Find where the given text appears and provide that cell's center as (x, y) coordinate. 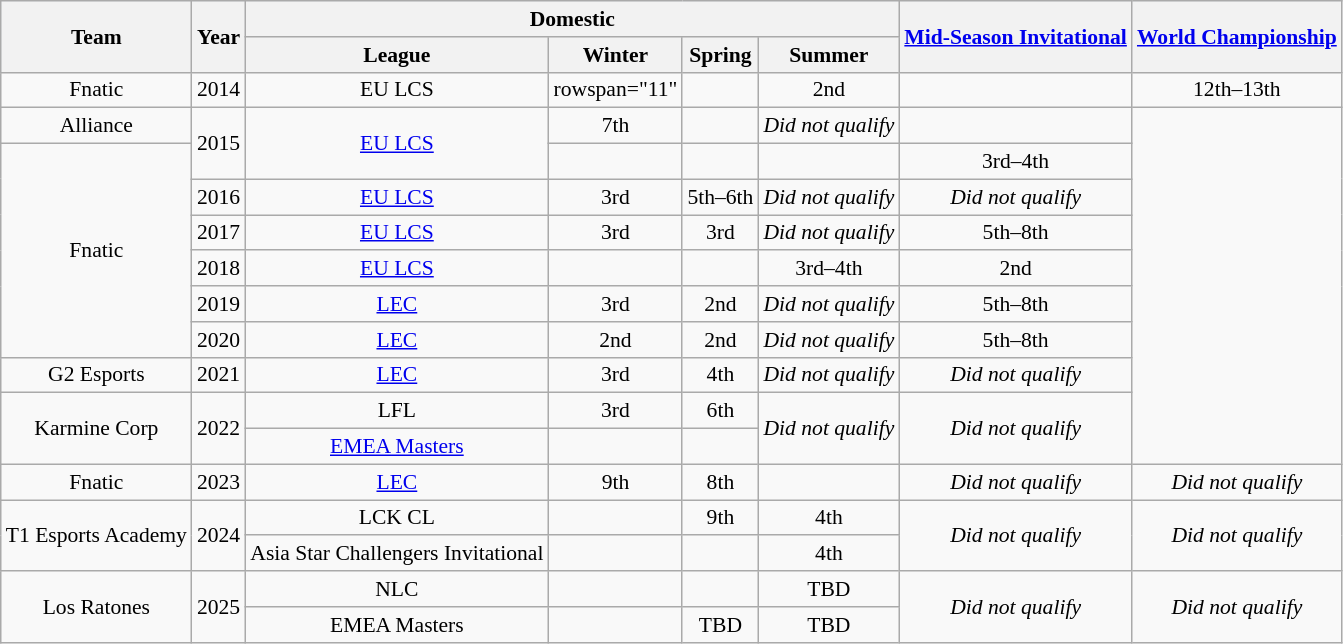
G2 Esports (96, 375)
6th (720, 411)
Mid-Season Invitational (1016, 36)
2020 (218, 340)
2015 (218, 144)
Los Ratones (96, 606)
Karmine Corp (96, 428)
2021 (218, 375)
Spring (720, 55)
2019 (218, 304)
rowspan="11" (616, 90)
Team (96, 36)
12th–13th (1237, 90)
5th–6th (720, 197)
7th (616, 126)
Winter (616, 55)
2024 (218, 536)
2016 (218, 197)
T1 Esports Academy (96, 536)
Year (218, 36)
2017 (218, 233)
NLC (396, 589)
2025 (218, 606)
8th (720, 482)
LCK CL (396, 518)
Asia Star Challengers Invitational (396, 554)
2014 (218, 90)
2022 (218, 428)
Domestic (572, 19)
Summer (828, 55)
2023 (218, 482)
2018 (218, 269)
World Championship (1237, 36)
League (396, 55)
LFL (396, 411)
Alliance (96, 126)
